Locate the cell with the specified text and output its (x, y) center coordinate. 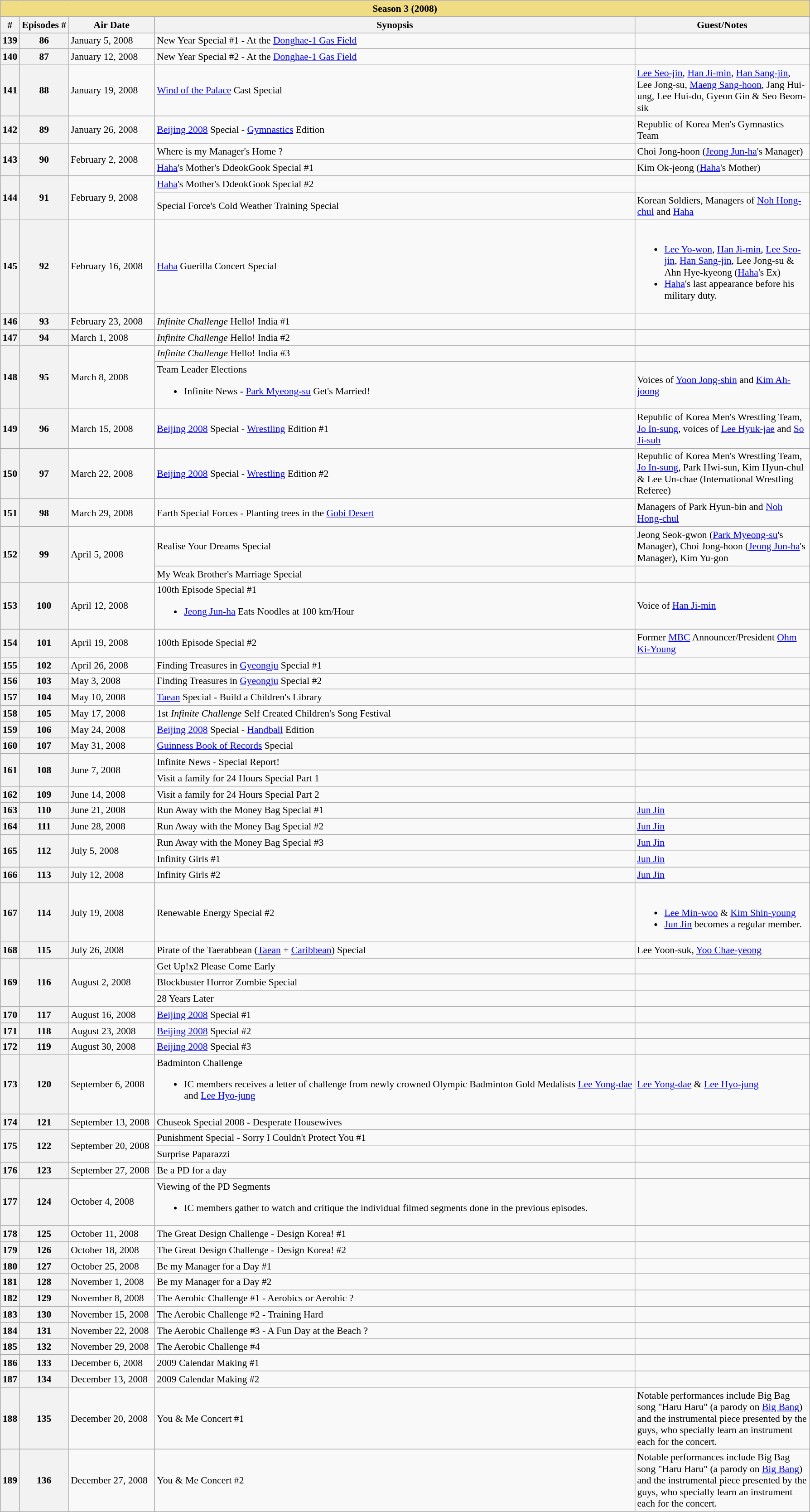
Realise Your Dreams Special (395, 547)
April 26, 2008 (111, 665)
177 (10, 1202)
164 (10, 827)
September 27, 2008 (111, 1170)
103 (44, 682)
Wind of the Palace Cast Special (395, 91)
Lee Yo-won, Han Ji-min, Lee Seo-jin, Han Sang-jin, Lee Jong-su & Ahn Hye-kyeong (Haha's Ex)Haha's last appearance before his military duty. (722, 267)
Be my Manager for a Day #1 (395, 1266)
144 (10, 198)
129 (44, 1299)
March 1, 2008 (111, 338)
188 (10, 1419)
Lee Yoon-suk, Yoo Chae-yeong (722, 950)
Beijing 2008 Special - Handball Edition (395, 730)
October 4, 2008 (111, 1202)
161 (10, 771)
May 17, 2008 (111, 714)
106 (44, 730)
113 (44, 875)
You & Me Concert #1 (395, 1419)
November 29, 2008 (111, 1347)
Get Up!x2 Please Come Early (395, 966)
Viewing of the PD SegmentsIC members gather to watch and critique the individual filmed segments done in the previous episodes. (395, 1202)
November 1, 2008 (111, 1282)
February 2, 2008 (111, 160)
152 (10, 554)
December 27, 2008 (111, 1481)
124 (44, 1202)
135 (44, 1419)
Choi Jong-hoon (Jeong Jun-ha's Manager) (722, 152)
March 29, 2008 (111, 513)
114 (44, 913)
Former MBC Announcer/President Ohm Ki-Young (722, 644)
Infinite News - Special Report! (395, 762)
178 (10, 1234)
112 (44, 851)
Chuseok Special 2008 - Desperate Housewives (395, 1122)
Jeong Seok-gwon (Park Myeong-su's Manager), Choi Jong-hoon (Jeong Jun-ha's Manager), Kim Yu-gon (722, 547)
1st Infinite Challenge Self Created Children's Song Festival (395, 714)
Be a PD for a day (395, 1170)
The Great Design Challenge - Design Korea! #2 (395, 1250)
119 (44, 1047)
102 (44, 665)
154 (10, 644)
118 (44, 1031)
Lee Min-woo & Kim Shin-youngJun Jin becomes a regular member. (722, 913)
130 (44, 1315)
116 (44, 983)
90 (44, 160)
Finding Treasures in Gyeongju Special #2 (395, 682)
Synopsis (395, 25)
141 (10, 91)
August 30, 2008 (111, 1047)
128 (44, 1282)
143 (10, 160)
88 (44, 91)
New Year Special #2 - At the Donghae-1 Gas Field (395, 57)
December 13, 2008 (111, 1379)
Infinite Challenge Hello! India #3 (395, 354)
Beijing 2008 Special - Wrestling Edition #1 (395, 429)
September 20, 2008 (111, 1146)
January 12, 2008 (111, 57)
Beijing 2008 Special - Wrestling Edition #2 (395, 474)
October 25, 2008 (111, 1266)
127 (44, 1266)
123 (44, 1170)
187 (10, 1379)
Team Leader ElectionsInfinite News - Park Myeong-su Get's Married! (395, 385)
Kim Ok-jeong (Haha's Mother) (722, 168)
111 (44, 827)
Punishment Special - Sorry I Couldn't Protect You #1 (395, 1138)
April 19, 2008 (111, 644)
January 19, 2008 (111, 91)
March 15, 2008 (111, 429)
The Aerobic Challenge #2 - Training Hard (395, 1315)
131 (44, 1331)
91 (44, 198)
99 (44, 554)
Surprise Paparazzi (395, 1154)
168 (10, 950)
May 31, 2008 (111, 746)
New Year Special #1 - At the Donghae-1 Gas Field (395, 41)
Beijing 2008 Special #2 (395, 1031)
May 10, 2008 (111, 698)
You & Me Concert #2 (395, 1481)
June 14, 2008 (111, 795)
August 16, 2008 (111, 1015)
October 18, 2008 (111, 1250)
94 (44, 338)
100th Episode Special #1Jeong Jun-ha Eats Noodles at 100 km/Hour (395, 606)
2009 Calendar Making #1 (395, 1363)
February 9, 2008 (111, 198)
132 (44, 1347)
Run Away with the Money Bag Special #3 (395, 843)
109 (44, 795)
Be my Manager for a Day #2 (395, 1282)
February 23, 2008 (111, 321)
Run Away with the Money Bag Special #1 (395, 811)
142 (10, 130)
April 5, 2008 (111, 554)
121 (44, 1122)
The Aerobic Challenge #4 (395, 1347)
Run Away with the Money Bag Special #2 (395, 827)
171 (10, 1031)
110 (44, 811)
Haha's Mother's DdeokGook Special #1 (395, 168)
149 (10, 429)
87 (44, 57)
92 (44, 267)
July 12, 2008 (111, 875)
140 (10, 57)
167 (10, 913)
Beijing 2008 Special #1 (395, 1015)
155 (10, 665)
2009 Calendar Making #2 (395, 1379)
Managers of Park Hyun-bin and Noh Hong-chul (722, 513)
August 23, 2008 (111, 1031)
Republic of Korea Men's Gymnastics Team (722, 130)
December 20, 2008 (111, 1419)
100th Episode Special #2 (395, 644)
172 (10, 1047)
May 24, 2008 (111, 730)
134 (44, 1379)
146 (10, 321)
Voices of Yoon Jong-shin and Kim Ah-joong (722, 385)
February 16, 2008 (111, 267)
Infinity Girls #2 (395, 875)
May 3, 2008 (111, 682)
97 (44, 474)
Season 3 (2008) (405, 9)
November 8, 2008 (111, 1299)
March 22, 2008 (111, 474)
Guinness Book of Records Special (395, 746)
181 (10, 1282)
107 (44, 746)
Blockbuster Horror Zombie Special (395, 983)
162 (10, 795)
165 (10, 851)
122 (44, 1146)
175 (10, 1146)
Republic of Korea Men's Wrestling Team, Jo In-sung, Park Hwi-sun, Kim Hyun-chul & Lee Un-chae (International Wrestling Referee) (722, 474)
Taean Special - Build a Children's Library (395, 698)
Badminton ChallengeIC members receives a letter of challenge from newly crowned Olympic Badminton Gold Medalists Lee Yong-dae and Lee Hyo-jung (395, 1085)
The Aerobic Challenge #1 - Aerobics or Aerobic ? (395, 1299)
July 19, 2008 (111, 913)
126 (44, 1250)
June 28, 2008 (111, 827)
98 (44, 513)
June 7, 2008 (111, 771)
153 (10, 606)
January 5, 2008 (111, 41)
Lee Yong-dae & Lee Hyo-jung (722, 1085)
Guest/Notes (722, 25)
120 (44, 1085)
July 5, 2008 (111, 851)
93 (44, 321)
The Aerobic Challenge #3 - A Fun Day at the Beach ? (395, 1331)
186 (10, 1363)
170 (10, 1015)
160 (10, 746)
Infinity Girls #1 (395, 859)
157 (10, 698)
101 (44, 644)
115 (44, 950)
August 2, 2008 (111, 983)
100 (44, 606)
December 6, 2008 (111, 1363)
184 (10, 1331)
173 (10, 1085)
28 Years Later (395, 998)
104 (44, 698)
Visit a family for 24 Hours Special Part 2 (395, 795)
Beijing 2008 Special - Gymnastics Edition (395, 130)
133 (44, 1363)
January 26, 2008 (111, 130)
April 12, 2008 (111, 606)
158 (10, 714)
96 (44, 429)
Earth Special Forces - Planting trees in the Gobi Desert (395, 513)
Republic of Korea Men's Wrestling Team, Jo In-sung, voices of Lee Hyuk-jae and So Ji-sub (722, 429)
Haha's Mother's DdeokGook Special #2 (395, 184)
Lee Seo-jin, Han Ji-min, Han Sang-jin, Lee Jong-su, Maeng Sang-hoon, Jang Hui-ung, Lee Hui-do, Gyeon Gin & Seo Beom-sik (722, 91)
September 6, 2008 (111, 1085)
June 21, 2008 (111, 811)
108 (44, 771)
150 (10, 474)
Voice of Han Ji-min (722, 606)
89 (44, 130)
Infinite Challenge Hello! India #1 (395, 321)
Haha Guerilla Concert Special (395, 267)
189 (10, 1481)
156 (10, 682)
Where is my Manager's Home ? (395, 152)
180 (10, 1266)
125 (44, 1234)
183 (10, 1315)
169 (10, 983)
139 (10, 41)
145 (10, 267)
September 13, 2008 (111, 1122)
182 (10, 1299)
159 (10, 730)
151 (10, 513)
Special Force's Cold Weather Training Special (395, 206)
117 (44, 1015)
Infinite Challenge Hello! India #2 (395, 338)
Beijing 2008 Special #3 (395, 1047)
148 (10, 377)
November 15, 2008 (111, 1315)
March 8, 2008 (111, 377)
95 (44, 377)
July 26, 2008 (111, 950)
Renewable Energy Special #2 (395, 913)
176 (10, 1170)
179 (10, 1250)
Episodes # (44, 25)
Pirate of the Taerabbean (Taean + Caribbean) Special (395, 950)
The Great Design Challenge - Design Korea! #1 (395, 1234)
166 (10, 875)
My Weak Brother's Marriage Special (395, 574)
November 22, 2008 (111, 1331)
174 (10, 1122)
Finding Treasures in Gyeongju Special #1 (395, 665)
Visit a family for 24 Hours Special Part 1 (395, 778)
October 11, 2008 (111, 1234)
86 (44, 41)
Korean Soldiers, Managers of Noh Hong-chul and Haha (722, 206)
163 (10, 811)
136 (44, 1481)
# (10, 25)
Air Date (111, 25)
105 (44, 714)
147 (10, 338)
185 (10, 1347)
